Determine the [x, y] coordinate at the center of the cell enclosing the given text.  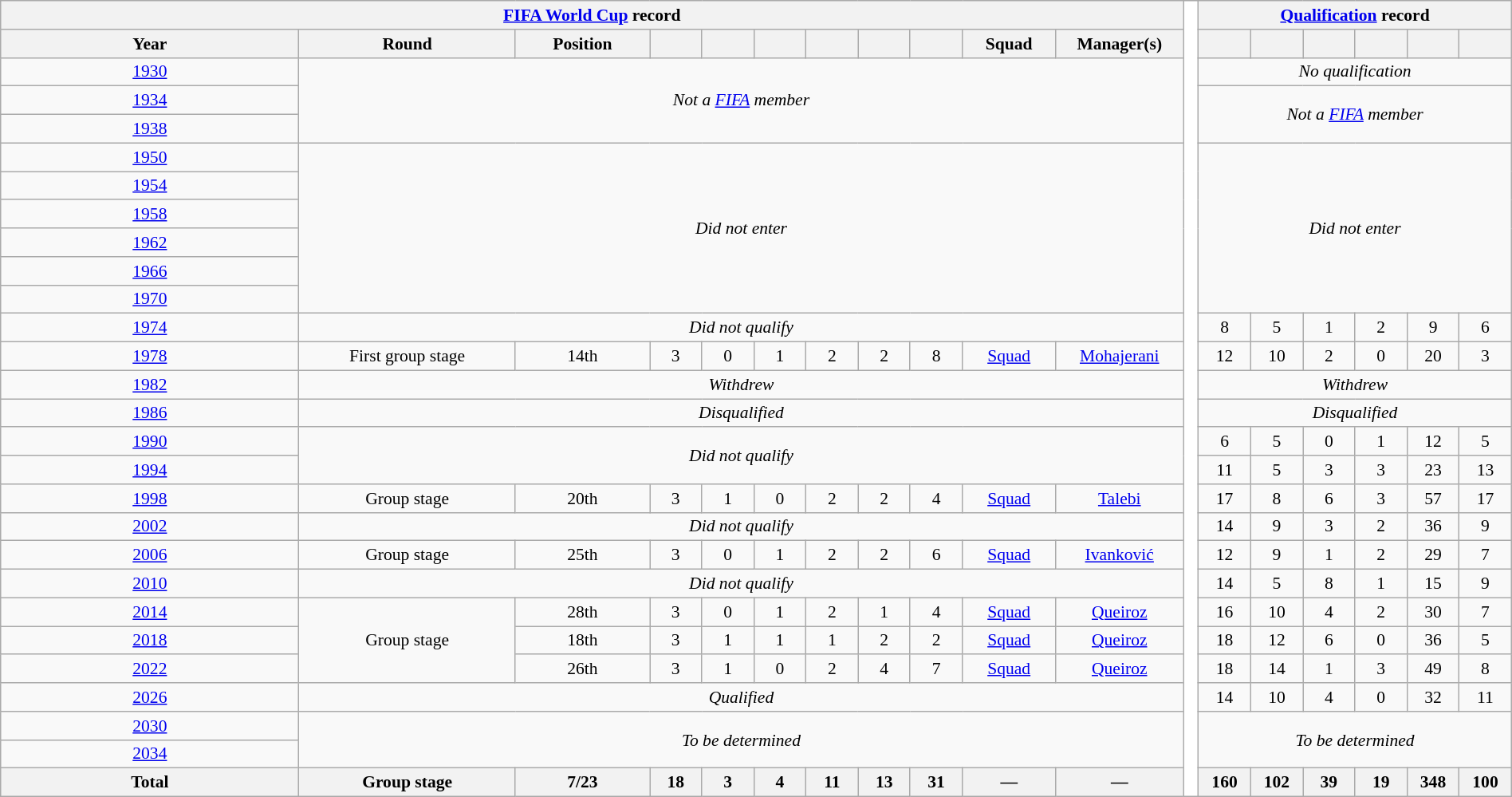
2018 [150, 641]
1974 [150, 328]
32 [1432, 697]
102 [1276, 783]
2026 [150, 697]
2010 [150, 584]
16 [1225, 612]
1994 [150, 470]
Round [407, 44]
Total [150, 783]
Mohajerani [1120, 357]
Position [582, 44]
1934 [150, 101]
30 [1432, 612]
1938 [150, 129]
18th [582, 641]
FIFA World Cup record [592, 15]
1998 [150, 499]
1982 [150, 385]
1966 [150, 271]
29 [1432, 555]
160 [1225, 783]
2030 [150, 726]
1986 [150, 413]
1950 [150, 157]
Year [150, 44]
Manager(s) [1120, 44]
25th [582, 555]
2006 [150, 555]
2002 [150, 527]
7/23 [582, 783]
49 [1432, 669]
100 [1486, 783]
1962 [150, 243]
1990 [150, 442]
23 [1432, 470]
1978 [150, 357]
2022 [150, 669]
39 [1329, 783]
No qualification [1355, 72]
1958 [150, 215]
1970 [150, 299]
Qualification record [1355, 15]
14th [582, 357]
57 [1432, 499]
28th [582, 612]
2014 [150, 612]
348 [1432, 783]
Ivanković [1120, 555]
1954 [150, 186]
20 [1432, 357]
26th [582, 669]
20th [582, 499]
Talebi [1120, 499]
Qualified [742, 697]
19 [1381, 783]
31 [936, 783]
1930 [150, 72]
2034 [150, 754]
First group stage [407, 357]
15 [1432, 584]
